Return [X, Y] of the center of cell containing provided text 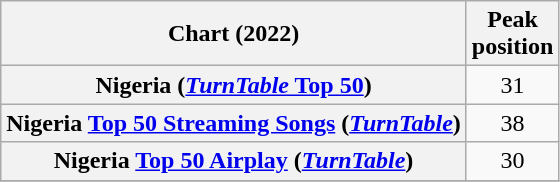
31 [512, 85]
Nigeria Top 50 Airplay (TurnTable) [234, 161]
Nigeria Top 50 Streaming Songs (TurnTable) [234, 123]
Chart (2022) [234, 34]
38 [512, 123]
Peakposition [512, 34]
30 [512, 161]
Nigeria (TurnTable Top 50) [234, 85]
